From the cell containing the given text, extract its center point as (x, y) coordinate. 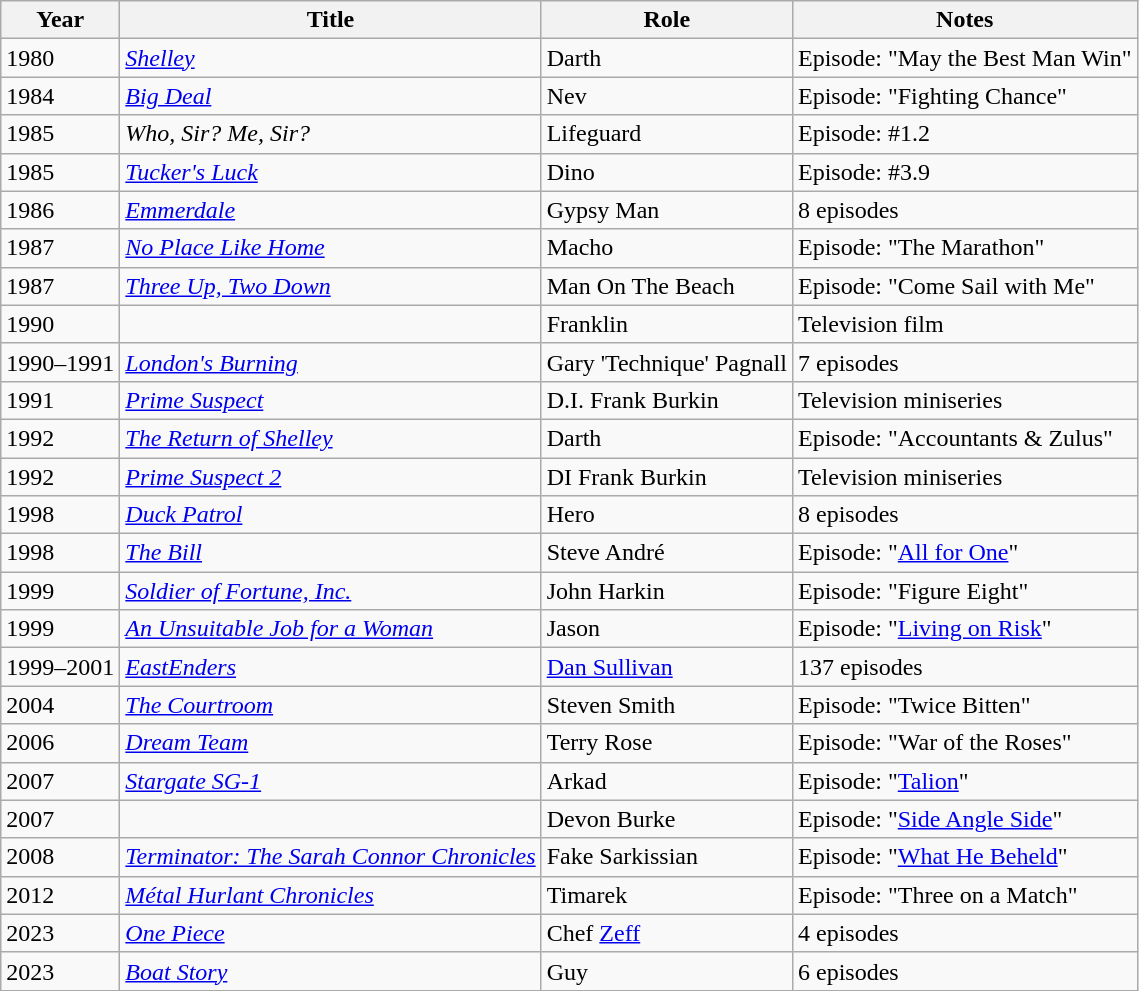
1986 (60, 210)
Episode: "War of the Roses" (964, 743)
Episode: "All for One" (964, 553)
6 episodes (964, 971)
Jason (666, 629)
4 episodes (964, 933)
Who, Sir? Me, Sir? (330, 134)
Nev (666, 96)
Terminator: The Sarah Connor Chronicles (330, 857)
Big Deal (330, 96)
Episode: #3.9 (964, 172)
DI Frank Burkin (666, 477)
Episode: "Side Angle Side" (964, 819)
An Unsuitable Job for a Woman (330, 629)
Timarek (666, 895)
One Piece (330, 933)
1984 (60, 96)
Year (60, 20)
7 episodes (964, 362)
Episode: "Accountants & Zulus" (964, 438)
Dan Sullivan (666, 667)
Episode: "The Marathon" (964, 248)
Episode: "Figure Eight" (964, 591)
The Courtroom (330, 705)
2008 (60, 857)
Gary 'Technique' Pagnall (666, 362)
Arkad (666, 781)
Métal Hurlant Chronicles (330, 895)
Dream Team (330, 743)
Dino (666, 172)
Episode: #1.2 (964, 134)
Chef Zeff (666, 933)
1990–1991 (60, 362)
Role (666, 20)
Franklin (666, 324)
2012 (60, 895)
Soldier of Fortune, Inc. (330, 591)
Episode: "Living on Risk" (964, 629)
Prime Suspect (330, 400)
1999–2001 (60, 667)
Prime Suspect 2 (330, 477)
Gypsy Man (666, 210)
Man On The Beach (666, 286)
D.I. Frank Burkin (666, 400)
Episode: "Fighting Chance" (964, 96)
Episode: "Three on a Match" (964, 895)
Tucker's Luck (330, 172)
EastEnders (330, 667)
Steven Smith (666, 705)
No Place Like Home (330, 248)
Hero (666, 515)
1980 (60, 58)
Boat Story (330, 971)
The Return of Shelley (330, 438)
Fake Sarkissian (666, 857)
Macho (666, 248)
Title (330, 20)
Stargate SG-1 (330, 781)
2006 (60, 743)
1990 (60, 324)
Duck Patrol (330, 515)
137 episodes (964, 667)
Guy (666, 971)
Shelley (330, 58)
Steve André (666, 553)
Episode: "Talion" (964, 781)
Three Up, Two Down (330, 286)
Episode: "May the Best Man Win" (964, 58)
Devon Burke (666, 819)
1991 (60, 400)
2004 (60, 705)
Notes (964, 20)
Lifeguard (666, 134)
Episode: "What He Beheld" (964, 857)
Terry Rose (666, 743)
John Harkin (666, 591)
The Bill (330, 553)
Emmerdale (330, 210)
Television film (964, 324)
Episode: "Twice Bitten" (964, 705)
London's Burning (330, 362)
Episode: "Come Sail with Me" (964, 286)
